Detect which cell encompasses the target text, then output its [x, y] center coordinate. 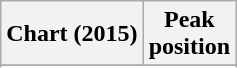
Chart (2015) [72, 34]
Peakposition [189, 34]
